Determine the (X, Y) coordinate at the center of the cell enclosing the given text.  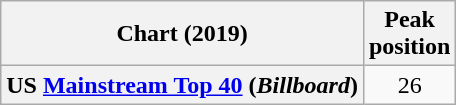
Chart (2019) (182, 34)
US Mainstream Top 40 (Billboard) (182, 85)
26 (409, 85)
Peakposition (409, 34)
